Scan for the cell matching the given text and deliver its [x, y] coordinate at center. 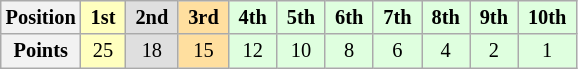
15 [203, 51]
6th [349, 17]
9th [494, 17]
10th [547, 17]
8th [446, 17]
4th [253, 17]
7th [397, 17]
Position [41, 17]
25 [104, 51]
6 [397, 51]
1st [104, 17]
10 [301, 51]
4 [446, 51]
5th [301, 17]
1 [547, 51]
2nd [152, 17]
12 [253, 51]
3rd [203, 17]
2 [494, 51]
18 [152, 51]
Points [41, 51]
8 [349, 51]
